Return the (X, Y) coordinate for the center point of the cell that contains the specified text.  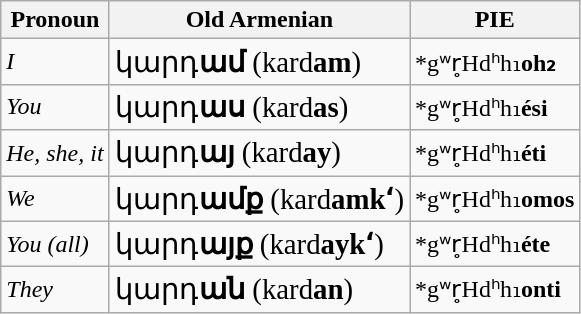
կարդայք (kardaykʻ) (259, 244)
Old Armenian (259, 20)
He, she, it (55, 153)
You (all) (55, 244)
*gʷr̥Hdʰh₁ési (495, 107)
կարդամ (kardam) (259, 62)
PIE (495, 20)
I (55, 62)
*gʷr̥Hdʰh₁éti (495, 153)
կարդամք (kardamkʻ) (259, 199)
They (55, 290)
*gʷr̥Hdʰh₁omos (495, 199)
կարդան (kardan) (259, 290)
You (55, 107)
կարդայ (karday) (259, 153)
*gʷr̥Hdʰh₁onti (495, 290)
We (55, 199)
*gʷr̥Hdʰh₁oh₂ (495, 62)
Pronoun (55, 20)
*gʷr̥Hdʰh₁éte (495, 244)
կարդաս (kardas) (259, 107)
